Identify which cell holds the provided text, then report its [X, Y] central coordinate. 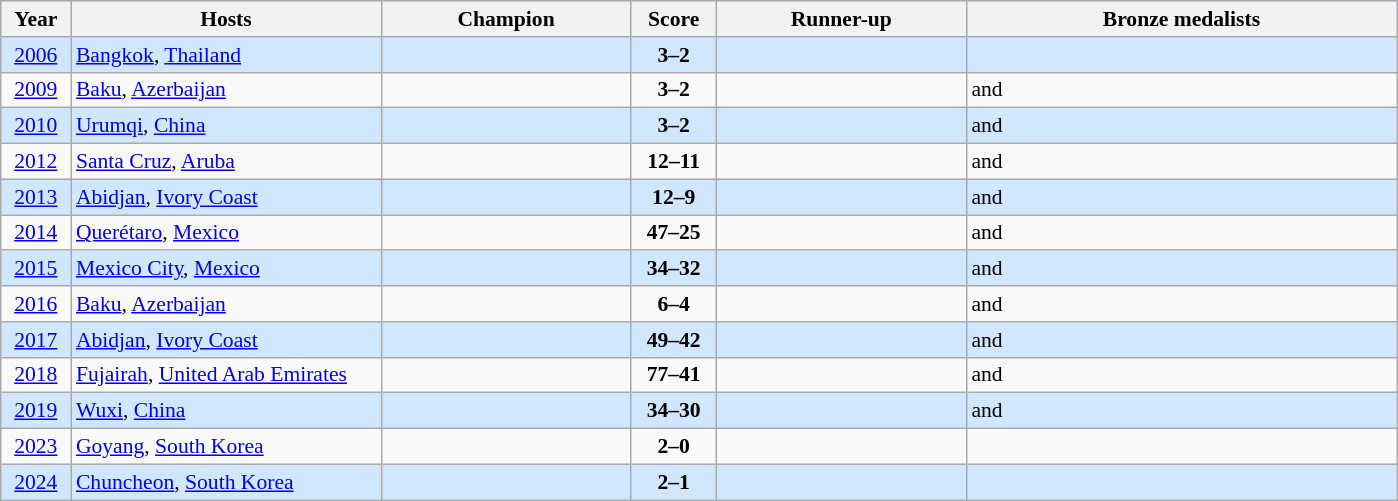
Wuxi, China [226, 411]
2023 [36, 447]
6–4 [674, 304]
Mexico City, Mexico [226, 269]
34–30 [674, 411]
Santa Cruz, Aruba [226, 162]
12–11 [674, 162]
Querétaro, Mexico [226, 233]
77–41 [674, 375]
Fujairah, United Arab Emirates [226, 375]
2–1 [674, 482]
Champion [506, 19]
2016 [36, 304]
Bangkok, Thailand [226, 55]
2013 [36, 197]
Year [36, 19]
47–25 [674, 233]
Score [674, 19]
34–32 [674, 269]
49–42 [674, 340]
2012 [36, 162]
2009 [36, 90]
2014 [36, 233]
2006 [36, 55]
Goyang, South Korea [226, 447]
2010 [36, 126]
2019 [36, 411]
2–0 [674, 447]
2015 [36, 269]
2017 [36, 340]
Bronze medalists [1181, 19]
2024 [36, 482]
Urumqi, China [226, 126]
Runner-up [841, 19]
Hosts [226, 19]
2018 [36, 375]
12–9 [674, 197]
Chuncheon, South Korea [226, 482]
